Provide the [x, y] coordinate of the cell's center where the given text is located.  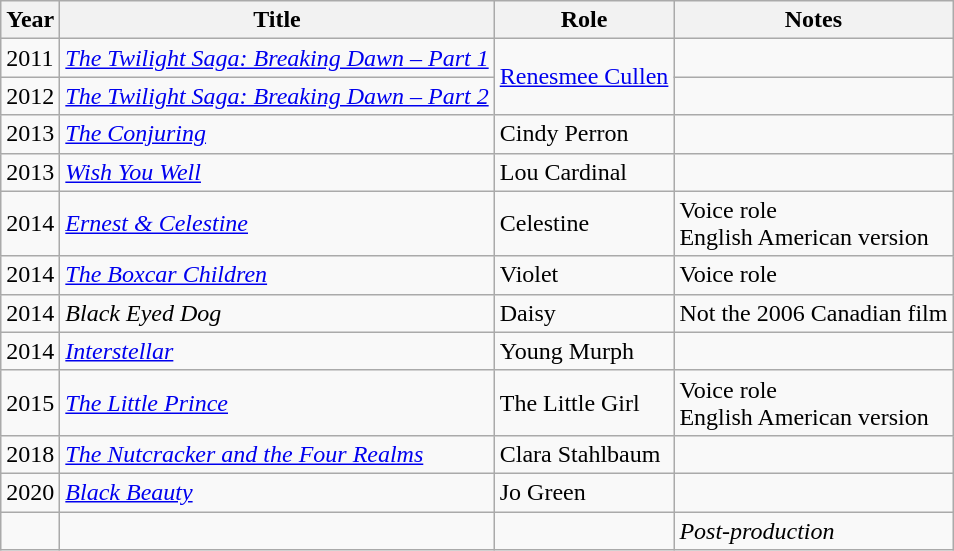
Clara Stahlbaum [584, 454]
Cindy Perron [584, 134]
2018 [30, 454]
Jo Green [584, 492]
The Little Girl [584, 402]
Black Eyed Dog [277, 313]
The Nutcracker and the Four Realms [277, 454]
Title [277, 20]
Year [30, 20]
Lou Cardinal [584, 172]
2020 [30, 492]
Young Murph [584, 351]
Daisy [584, 313]
Wish You Well [277, 172]
2015 [30, 402]
Not the 2006 Canadian film [814, 313]
Ernest & Celestine [277, 224]
Notes [814, 20]
Post-production [814, 531]
Voice role [814, 275]
Renesmee Cullen [584, 77]
2012 [30, 96]
Violet [584, 275]
Role [584, 20]
The Boxcar Children [277, 275]
Celestine [584, 224]
The Twilight Saga: Breaking Dawn – Part 1 [277, 58]
2011 [30, 58]
Interstellar [277, 351]
Black Beauty [277, 492]
The Conjuring [277, 134]
The Twilight Saga: Breaking Dawn – Part 2 [277, 96]
The Little Prince [277, 402]
